Capture the cell that displays the provided text and extract its [x, y] central coordinate. 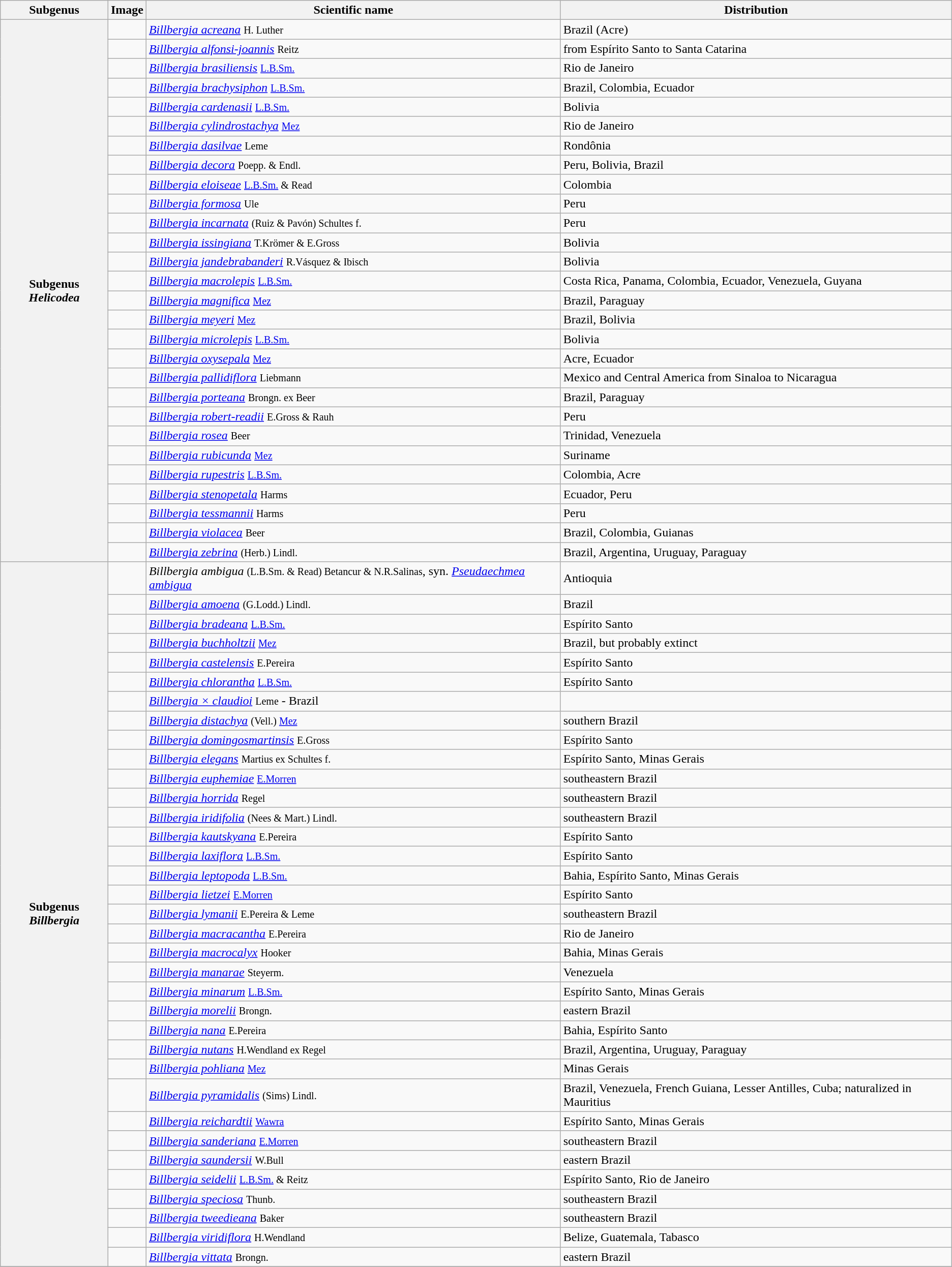
Brazil, but probably extinct [756, 643]
Billbergia acreana H. Luther [353, 29]
Billbergia lymanii E.Pereira & Leme [353, 914]
Billbergia pyramidalis (Sims) Lindl. [353, 1095]
Billbergia lietzei E.Morren [353, 895]
Billbergia viridiflora H.Wendland [353, 1238]
Billbergia horrida Regel [353, 798]
Billbergia magnifica Mez [353, 300]
Billbergia alfonsi-joannis Reitz [353, 49]
Billbergia euphemiae E.Morren [353, 778]
Colombia, Acre [756, 474]
Billbergia domingosmartinsis E.Gross [353, 740]
Rondônia [756, 145]
Billbergia rupestris L.B.Sm. [353, 474]
Billbergia morelii Brongn. [353, 1011]
Acre, Ecuador [756, 358]
Distribution [756, 10]
Scientific name [353, 10]
Billbergia cylindrostachya Mez [353, 126]
Billbergia macrolepis L.B.Sm. [353, 281]
Billbergia seidelii L.B.Sm. & Reitz [353, 1179]
southern Brazil [756, 720]
Billbergia tweedieana Baker [353, 1218]
Antioquia [756, 579]
Minas Gerais [756, 1069]
Billbergia speciosa Thunb. [353, 1198]
Billbergia meyeri Mez [353, 320]
Bahia, Espírito Santo [756, 1030]
Trinidad, Venezuela [756, 436]
Billbergia macrocalyx Hooker [353, 953]
Billbergia rubicunda Mez [353, 455]
Peru, Bolivia, Brazil [756, 165]
Billbergia bradeana L.B.Sm. [353, 624]
Mexico and Central America from Sinaloa to Nicaragua [756, 378]
Billbergia tessmannii Harms [353, 513]
Billbergia issingiana T.Krömer & E.Gross [353, 243]
Billbergia distachya (Vell.) Mez [353, 720]
Subgenus Billbergia [54, 914]
Brazil, Colombia, Ecuador [756, 87]
Billbergia jandebrabanderi R.Vásquez & Ibisch [353, 262]
Billbergia elegans Martius ex Schultes f. [353, 759]
Billbergia amoena (G.Lodd.) Lindl. [353, 605]
Brazil, Colombia, Guianas [756, 532]
Bahia, Minas Gerais [756, 953]
Subgenus [54, 10]
Brazil [756, 605]
Billbergia zebrina (Herb.) Lindl. [353, 552]
Billbergia reichardtii Wawra [353, 1121]
Billbergia brachysiphon L.B.Sm. [353, 87]
Billbergia violacea Beer [353, 532]
Billbergia minarum L.B.Sm. [353, 991]
Belize, Guatemala, Tabasco [756, 1238]
Billbergia rosea Beer [353, 436]
Billbergia laxiflora L.B.Sm. [353, 856]
Billbergia brasiliensis L.B.Sm. [353, 68]
Billbergia porteana Brongn. ex Beer [353, 397]
Billbergia nutans H.Wendland ex Regel [353, 1049]
Billbergia leptopoda L.B.Sm. [353, 875]
Billbergia castelensis E.Pereira [353, 662]
Billbergia stenopetala Harms [353, 494]
Billbergia buchholtzii Mez [353, 643]
Venezuela [756, 972]
Billbergia vittata Brongn. [353, 1257]
Billbergia iridifolia (Nees & Mart.) Lindl. [353, 817]
Colombia [756, 184]
Costa Rica, Panama, Colombia, Ecuador, Venezuela, Guyana [756, 281]
Ecuador, Peru [756, 494]
Brazil (Acre) [756, 29]
from Espírito Santo to Santa Catarina [756, 49]
Billbergia × claudioi Leme - Brazil [353, 701]
Billbergia macracantha E.Pereira [353, 933]
Billbergia eloiseae L.B.Sm. & Read [353, 184]
Billbergia pallidiflora Liebmann [353, 378]
Billbergia dasilvae Leme [353, 145]
Billbergia pohliana Mez [353, 1069]
Billbergia oxysepala Mez [353, 358]
Billbergia saundersii W.Bull [353, 1160]
Image [127, 10]
Billbergia incarnata (Ruiz & Pavón) Schultes f. [353, 223]
Subgenus Helicodea [54, 291]
Suriname [756, 455]
Espírito Santo, Rio de Janeiro [756, 1179]
Billbergia chlorantha L.B.Sm. [353, 682]
Billbergia robert-readii E.Gross & Rauh [353, 416]
Billbergia ambigua (L.B.Sm. & Read) Betancur & N.R.Salinas, syn. Pseudaechmea ambigua [353, 579]
Bahia, Espírito Santo, Minas Gerais [756, 875]
Billbergia formosa Ule [353, 203]
Billbergia nana E.Pereira [353, 1030]
Billbergia sanderiana E.Morren [353, 1140]
Billbergia decora Poepp. & Endl. [353, 165]
Brazil, Bolivia [756, 320]
Billbergia kautskyana E.Pereira [353, 836]
Billbergia cardenasii L.B.Sm. [353, 107]
Brazil, Venezuela, French Guiana, Lesser Antilles, Cuba; naturalized in Mauritius [756, 1095]
Billbergia microlepis L.B.Sm. [353, 339]
Billbergia manarae Steyerm. [353, 972]
